Output the (x, y) coordinate of the center of the cell containing the given text.  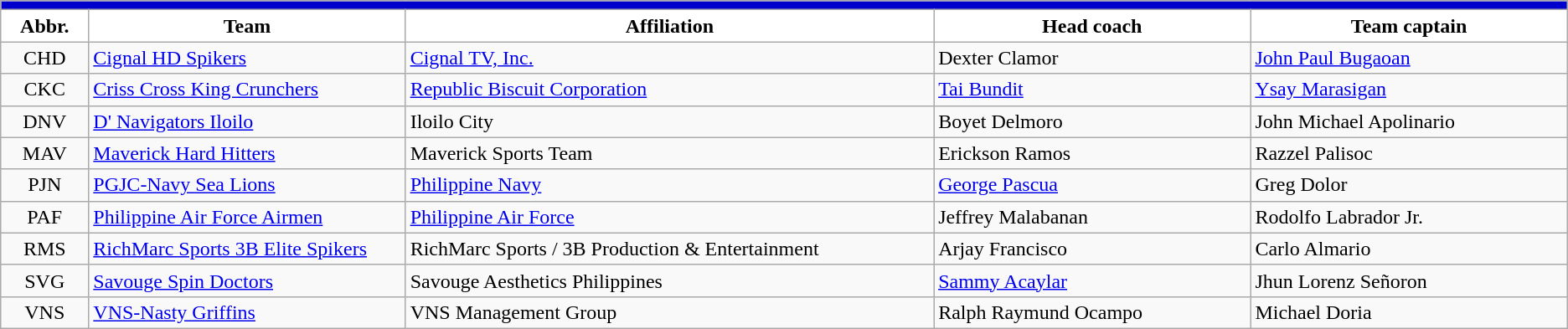
Iloilo City (669, 121)
Ysay Marasigan (1409, 90)
Arjay Francisco (1092, 249)
Cignal HD Spikers (247, 58)
Rodolfo Labrador Jr. (1409, 217)
Maverick Sports Team (669, 153)
VNS (45, 312)
SVG (45, 280)
Erickson Ramos (1092, 153)
Cignal TV, Inc. (669, 58)
Sammy Acaylar (1092, 280)
John Michael Apolinario (1409, 121)
D' Navigators Iloilo (247, 121)
Dexter Clamor (1092, 58)
Abbr. (45, 26)
Tai Bundit (1092, 90)
Boyet Delmoro (1092, 121)
PGJC-Navy Sea Lions (247, 185)
PAF (45, 217)
Criss Cross King Crunchers (247, 90)
John Paul Bugaoan (1409, 58)
Razzel Palisoc (1409, 153)
MAV (45, 153)
Jhun Lorenz Señoron (1409, 280)
Maverick Hard Hitters (247, 153)
Philippine Navy (669, 185)
Carlo Almario (1409, 249)
Ralph Raymund Ocampo (1092, 312)
CHD (45, 58)
Jeffrey Malabanan (1092, 217)
Greg Dolor (1409, 185)
Savouge Spin Doctors (247, 280)
Republic Biscuit Corporation (669, 90)
CKC (45, 90)
PJN (45, 185)
Savouge Aesthetics Philippines (669, 280)
VNS Management Group (669, 312)
VNS-Nasty Griffins (247, 312)
Team captain (1409, 26)
Philippine Air Force Airmen (247, 217)
RMS (45, 249)
Michael Doria (1409, 312)
Philippine Air Force (669, 217)
DNV (45, 121)
Head coach (1092, 26)
Team (247, 26)
George Pascua (1092, 185)
RichMarc Sports / 3B Production & Entertainment (669, 249)
RichMarc Sports 3B Elite Spikers (247, 249)
Affiliation (669, 26)
